For the text-containing cell, return its midpoint in [x, y] coordinate format. 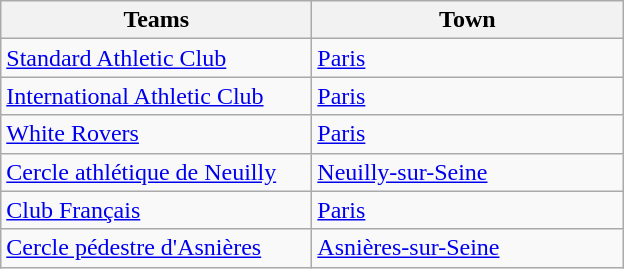
Teams [156, 20]
Cercle athlétique de Neuilly [156, 172]
International Athletic Club [156, 96]
Cercle pédestre d'Asnières [156, 248]
Neuilly-sur-Seine [468, 172]
Standard Athletic Club [156, 58]
Club Français [156, 210]
White Rovers [156, 134]
Asnières-sur-Seine [468, 248]
Town [468, 20]
